From the cell containing the given text, extract its center point as [x, y] coordinate. 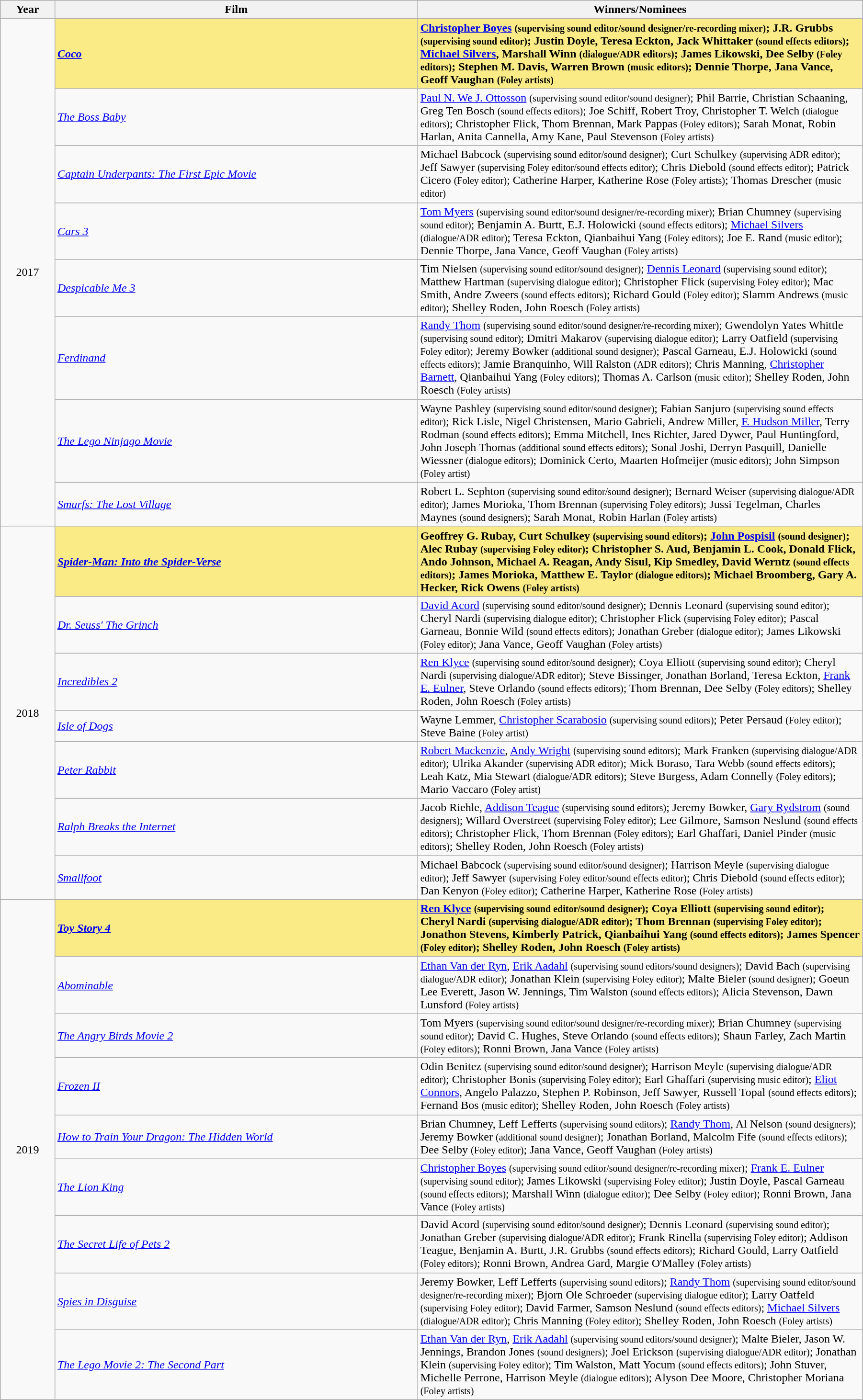
2017 [28, 272]
The Lego Movie 2: The Second Part [236, 1365]
Year [28, 10]
Ralph Breaks the Internet [236, 827]
Wayne Lemmer, Christopher Scarabosio (supervising sound editors); Peter Persaud (Foley editor); Steve Baine (Foley artist) [640, 726]
2019 [28, 1150]
Toy Story 4 [236, 928]
Isle of Dogs [236, 726]
The Secret Life of Pets 2 [236, 1244]
Coco [236, 54]
Despicable Me 3 [236, 288]
Ferdinand [236, 358]
Cars 3 [236, 231]
The Lego Ninjago Movie [236, 440]
Captain Underpants: The First Epic Movie [236, 174]
Smurfs: The Lost Village [236, 504]
2018 [28, 712]
The Lion King [236, 1187]
How to Train Your Dragon: The Hidden World [236, 1137]
Smallfoot [236, 878]
The Boss Baby [236, 117]
Frozen II [236, 1086]
Spider-Man: Into the Spider-Verse [236, 561]
Incredibles 2 [236, 682]
Winners/Nominees [640, 10]
Abominable [236, 985]
Dr. Seuss' The Grinch [236, 624]
The Angry Birds Movie 2 [236, 1036]
Peter Rabbit [236, 770]
Spies in Disguise [236, 1301]
Film [236, 10]
